From the cell containing the given text, extract its center point as (X, Y) coordinate. 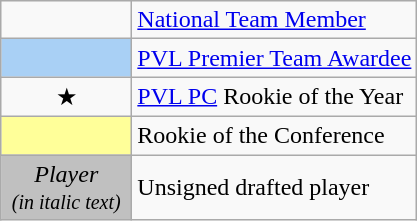
PVL Premier Team Awardee (274, 58)
Unsigned drafted player (274, 186)
Player(in italic text) (66, 186)
National Team Member (274, 20)
★ (66, 97)
Rookie of the Conference (274, 135)
PVL PC Rookie of the Year (274, 97)
